Return the (x, y) coordinate for the center point of the cell that contains the specified text.  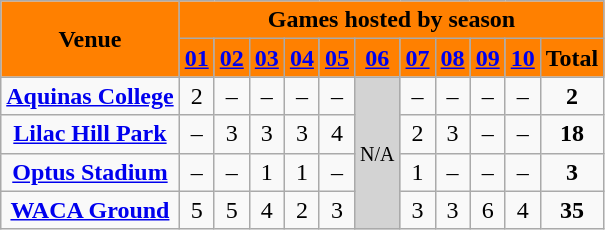
03 (266, 58)
6 (488, 210)
05 (336, 58)
04 (302, 58)
Games hosted by season (392, 20)
10 (522, 58)
WACA Ground (90, 210)
07 (418, 58)
01 (196, 58)
02 (232, 58)
Optus Stadium (90, 172)
09 (488, 58)
Aquinas College (90, 96)
08 (452, 58)
Total (572, 58)
06 (377, 58)
35 (572, 210)
N/A (377, 153)
18 (572, 134)
Venue (90, 39)
Lilac Hill Park (90, 134)
